Provide the [x, y] coordinate of the cell's center where the given text is located.  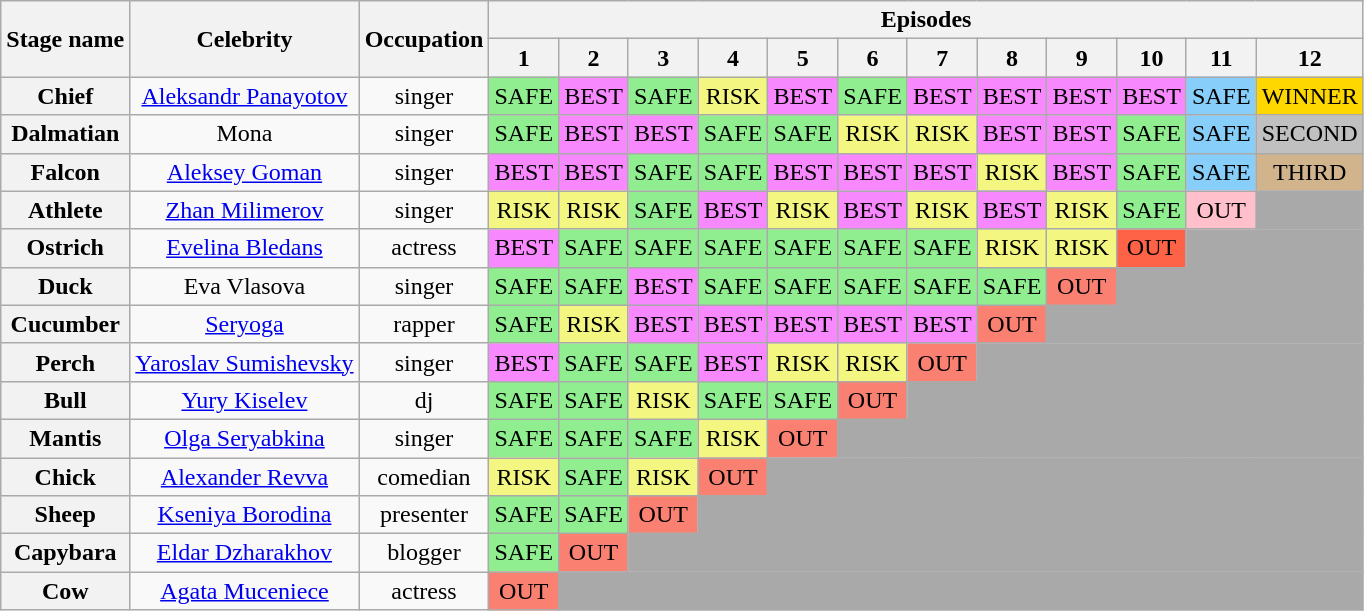
Bull [66, 400]
4 [733, 58]
7 [942, 58]
9 [1082, 58]
11 [1221, 58]
Seryoga [244, 324]
Occupation [424, 39]
Evelina Bledans [244, 248]
SECOND [1310, 134]
Agata Muceniece [244, 591]
Chick [66, 477]
Sheep [66, 515]
2 [594, 58]
dj [424, 400]
Mona [244, 134]
Capybara [66, 553]
Cow [66, 591]
Yury Kiselev [244, 400]
Athlete [66, 210]
rapper [424, 324]
Falcon [66, 172]
Cucumber [66, 324]
Alexander Revva [244, 477]
Celebrity [244, 39]
Stage name [66, 39]
Episodes [926, 20]
WINNER [1310, 96]
Duck [66, 286]
Aleksey Goman [244, 172]
Mantis [66, 438]
Kseniya Borodina [244, 515]
Yaroslav Sumishevsky [244, 362]
6 [873, 58]
5 [803, 58]
Dalmatian [66, 134]
1 [524, 58]
Aleksandr Panayotov [244, 96]
10 [1152, 58]
blogger [424, 553]
Olga Seryabkina [244, 438]
3 [663, 58]
THIRD [1310, 172]
Eva Vlasova [244, 286]
Perch [66, 362]
comedian [424, 477]
Eldar Dzharakhov [244, 553]
Zhan Milimerov [244, 210]
Ostrich [66, 248]
presenter [424, 515]
12 [1310, 58]
Chief [66, 96]
8 [1012, 58]
